Identify which cell holds the provided text, then report its (x, y) central coordinate. 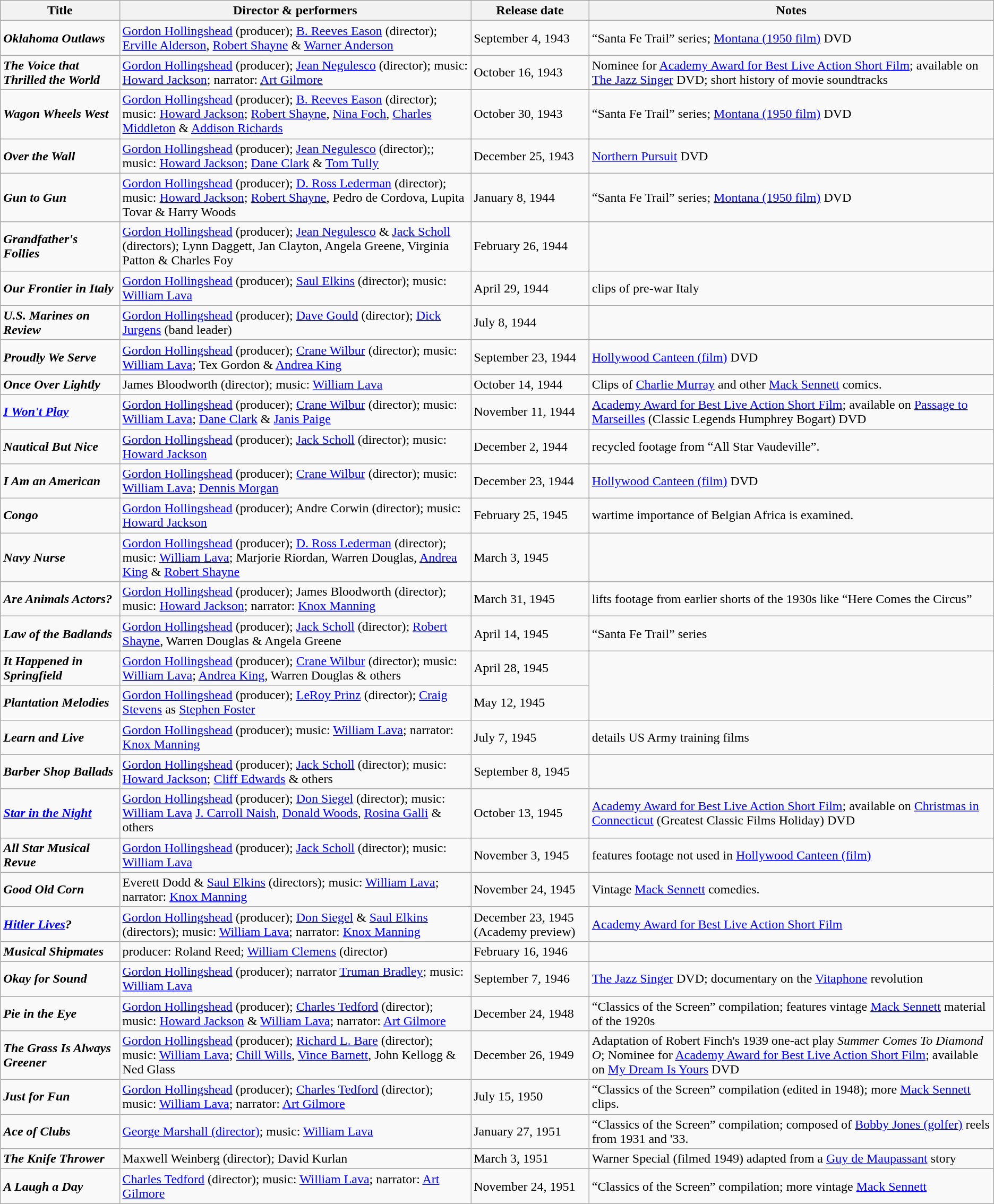
Barber Shop Ballads (60, 772)
clips of pre-war Italy (791, 288)
Law of the Badlands (60, 634)
producer: Roland Reed; William Clemens (director) (295, 951)
September 8, 1945 (530, 772)
The Grass Is Always Greener (60, 1055)
Gordon Hollingshead (producer); Jean Negulesco (director);; music: Howard Jackson; Dane Clark & Tom Tully (295, 156)
March 3, 1951 (530, 1159)
Gordon Hollingshead (producer); D. Ross Lederman (director); music: Howard Jackson; Robert Shayne, Pedro de Cordova, Lupita Tovar & Harry Woods (295, 197)
Title (60, 11)
Everett Dodd & Saul Elkins (directors); music: William Lava; narrator: Knox Manning (295, 890)
Gordon Hollingshead (producer); Dave Gould (director); Dick Jurgens (band leader) (295, 323)
Nominee for Academy Award for Best Live Action Short Film; available on The Jazz Singer DVD; short history of movie soundtracks (791, 72)
Gordon Hollingshead (producer); D. Ross Lederman (director); music: William Lava; Marjorie Riordan, Warren Douglas, Andrea King & Robert Shayne (295, 557)
December 23, 1945 (Academy preview) (530, 924)
October 30, 1943 (530, 114)
April 29, 1944 (530, 288)
Maxwell Weinberg (director); David Kurlan (295, 1159)
It Happened in Springfield (60, 668)
Pie in the Eye (60, 1013)
Charles Tedford (director); music: William Lava; narrator: Art Gilmore (295, 1186)
Over the Wall (60, 156)
November 11, 1944 (530, 412)
details US Army training films (791, 737)
February 16, 1946 (530, 951)
Gordon Hollingshead (producer); Jean Negulesco (director); music: Howard Jackson; narrator: Art Gilmore (295, 72)
A Laugh a Day (60, 1186)
September 7, 1946 (530, 979)
Gordon Hollingshead (producer); Richard L. Bare (director); music: William Lava; Chill Wills, Vince Barnett, John Kellogg & Ned Glass (295, 1055)
Gordon Hollingshead (producer); Charles Tedford (director); music: William Lava; narrator: Art Gilmore (295, 1097)
Nautical But Nice (60, 446)
The Knife Thrower (60, 1159)
Gordon Hollingshead (producer); Jack Scholl (director); Robert Shayne, Warren Douglas & Angela Greene (295, 634)
recycled footage from “All Star Vaudeville”. (791, 446)
July 8, 1944 (530, 323)
March 3, 1945 (530, 557)
December 2, 1944 (530, 446)
Navy Nurse (60, 557)
All Star Musical Revue (60, 855)
October 14, 1944 (530, 384)
September 4, 1943 (530, 38)
Gordon Hollingshead (producer); James Bloodworth (director); music: Howard Jackson; narrator: Knox Manning (295, 599)
I Won't Play (60, 412)
March 31, 1945 (530, 599)
features footage not used in Hollywood Canteen (film) (791, 855)
February 26, 1944 (530, 246)
Ace of Clubs (60, 1132)
October 13, 1945 (530, 813)
September 23, 1944 (530, 357)
Northern Pursuit DVD (791, 156)
Grandfather's Follies (60, 246)
Learn and Live (60, 737)
wartime importance of Belgian Africa is examined. (791, 516)
Academy Award for Best Live Action Short Film; available on Christmas in Connecticut (Greatest Classic Films Holiday) DVD (791, 813)
The Jazz Singer DVD; documentary on the Vitaphone revolution (791, 979)
Plantation Melodies (60, 703)
November 24, 1945 (530, 890)
Gordon Hollingshead (producer); LeRoy Prinz (director); Craig Stevens as Stephen Foster (295, 703)
Wagon Wheels West (60, 114)
Release date (530, 11)
Gun to Gun (60, 197)
Congo (60, 516)
“Classics of the Screen” compilation; composed of Bobby Jones (golfer) reels from 1931 and '33. (791, 1132)
November 24, 1951 (530, 1186)
Gordon Hollingshead (producer); Saul Elkins (director); music: William Lava (295, 288)
December 25, 1943 (530, 156)
April 14, 1945 (530, 634)
U.S. Marines on Review (60, 323)
Vintage Mack Sennett comedies. (791, 890)
Gordon Hollingshead (producer); Jack Scholl (director); music: Howard Jackson (295, 446)
lifts footage from earlier shorts of the 1930s like “Here Comes the Circus” (791, 599)
May 12, 1945 (530, 703)
October 16, 1943 (530, 72)
Gordon Hollingshead (producer); Don Siegel & Saul Elkins (directors); music: William Lava; narrator: Knox Manning (295, 924)
“Classics of the Screen” compilation; features vintage Mack Sennett material of the 1920s (791, 1013)
Musical Shipmates (60, 951)
July 7, 1945 (530, 737)
George Marshall (director); music: William Lava (295, 1132)
Good Old Corn (60, 890)
July 15, 1950 (530, 1097)
Star in the Night (60, 813)
Once Over Lightly (60, 384)
January 27, 1951 (530, 1132)
Gordon Hollingshead (producer); B. Reeves Eason (director); Erville Alderson, Robert Shayne & Warner Anderson (295, 38)
Gordon Hollingshead (producer); Crane Wilbur (director); music: William Lava; Tex Gordon & Andrea King (295, 357)
Gordon Hollingshead (producer); B. Reeves Eason (director); music: Howard Jackson; Robert Shayne, Nina Foch, Charles Middleton & Addison Richards (295, 114)
Academy Award for Best Live Action Short Film; available on Passage to Marseilles (Classic Legends Humphrey Bogart) DVD (791, 412)
Oklahoma Outlaws (60, 38)
Academy Award for Best Live Action Short Film (791, 924)
Gordon Hollingshead (producer); Jean Negulesco & Jack Scholl (directors); Lynn Daggett, Jan Clayton, Angela Greene, Virginia Patton & Charles Foy (295, 246)
Warner Special (filmed 1949) adapted from a Guy de Maupassant story (791, 1159)
Clips of Charlie Murray and other Mack Sennett comics. (791, 384)
Notes (791, 11)
Hitler Lives? (60, 924)
The Voice that Thrilled the World (60, 72)
Just for Fun (60, 1097)
January 8, 1944 (530, 197)
Okay for Sound (60, 979)
December 23, 1944 (530, 481)
November 3, 1945 (530, 855)
February 25, 1945 (530, 516)
Gordon Hollingshead (producer); Don Siegel (director); music: William Lava J. Carroll Naish, Donald Woods, Rosina Galli & others (295, 813)
Gordon Hollingshead (producer); Andre Corwin (director); music: Howard Jackson (295, 516)
Gordon Hollingshead (producer); Charles Tedford (director); music: Howard Jackson & William Lava; narrator: Art Gilmore (295, 1013)
Gordon Hollingshead (producer); narrator Truman Bradley; music: William Lava (295, 979)
Gordon Hollingshead (producer); Crane Wilbur (director); music: William Lava; Dane Clark & Janis Paige (295, 412)
Gordon Hollingshead (producer); Crane Wilbur (director); music: William Lava; Dennis Morgan (295, 481)
“Classics of the Screen” compilation; more vintage Mack Sennett (791, 1186)
Gordon Hollingshead (producer); Jack Scholl (director); music: William Lava (295, 855)
James Bloodworth (director); music: William Lava (295, 384)
Director & performers (295, 11)
Gordon Hollingshead (producer); Crane Wilbur (director); music: William Lava; Andrea King, Warren Douglas & others (295, 668)
Gordon Hollingshead (producer); Jack Scholl (director); music: Howard Jackson; Cliff Edwards & others (295, 772)
Our Frontier in Italy (60, 288)
I Am an American (60, 481)
Proudly We Serve (60, 357)
“Santa Fe Trail” series (791, 634)
April 28, 1945 (530, 668)
December 24, 1948 (530, 1013)
Are Animals Actors? (60, 599)
“Classics of the Screen” compilation (edited in 1948); more Mack Sennett clips. (791, 1097)
December 26, 1949 (530, 1055)
Gordon Hollingshead (producer); music: William Lava; narrator: Knox Manning (295, 737)
